Scan for the cell matching the given text and deliver its [x, y] coordinate at center. 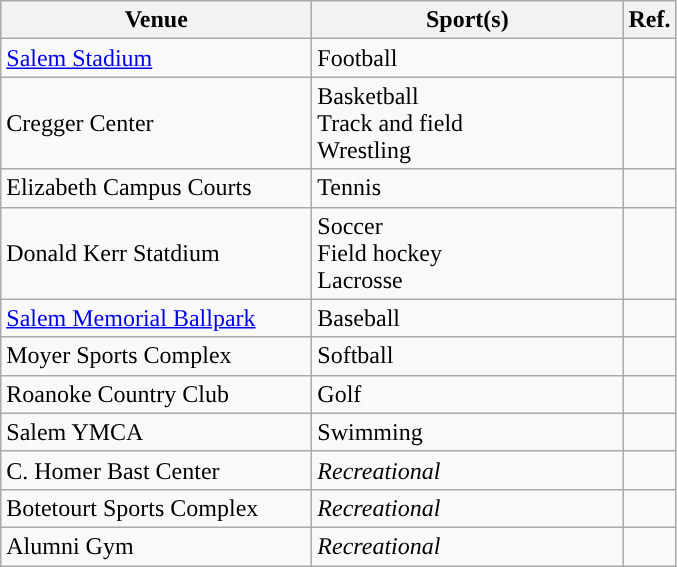
Golf [468, 394]
Botetourt Sports Complex [156, 508]
Tennis [468, 188]
Alumni Gym [156, 546]
Sport(s) [468, 20]
Salem YMCA [156, 432]
Moyer Sports Complex [156, 356]
Soccer Field hockey Lacrosse [468, 253]
Basketball Track and field Wrestling [468, 123]
Salem Stadium [156, 58]
Ref. [650, 20]
Venue [156, 20]
Football [468, 58]
Roanoke Country Club [156, 394]
Donald Kerr Statdium [156, 253]
Salem Memorial Ballpark [156, 318]
C. Homer Bast Center [156, 470]
Swimming [468, 432]
Baseball [468, 318]
Cregger Center [156, 123]
Softball [468, 356]
Elizabeth Campus Courts [156, 188]
